Extract the [x, y] coordinate from the center of the cell holding the provided text.  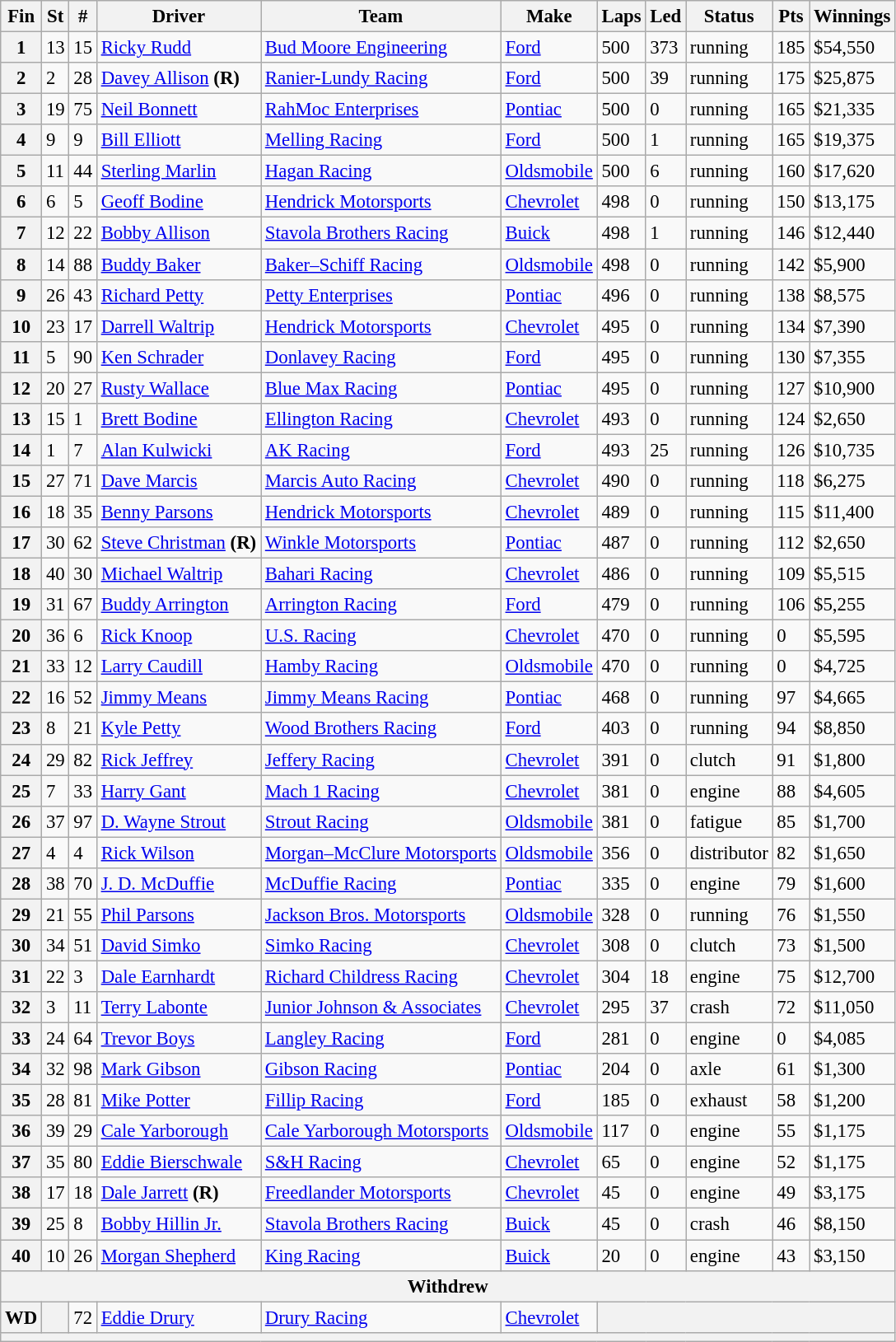
$8,850 [852, 729]
Cale Yarborough [178, 1131]
115 [791, 512]
Donlavey Racing [380, 357]
Davey Allison (R) [178, 78]
94 [791, 729]
$4,725 [852, 666]
Bahari Racing [380, 574]
308 [621, 946]
Rick Wilson [178, 853]
U.S. Racing [380, 636]
$5,515 [852, 574]
RahMoc Enterprises [380, 110]
S&H Racing [380, 1162]
Jimmy Means [178, 698]
Wood Brothers Racing [380, 729]
$19,375 [852, 140]
Bobby Allison [178, 233]
Winkle Motorsports [380, 543]
$1,200 [852, 1101]
496 [621, 295]
58 [791, 1101]
# [82, 16]
Blue Max Racing [380, 388]
$1,550 [852, 914]
King Racing [380, 1255]
$5,595 [852, 636]
Geoff Bodine [178, 202]
$1,500 [852, 946]
$11,400 [852, 512]
Alan Kulwicki [178, 450]
fatigue [729, 821]
106 [791, 605]
85 [791, 821]
468 [621, 698]
124 [791, 419]
150 [791, 202]
109 [791, 574]
65 [621, 1162]
91 [791, 760]
Rick Jeffrey [178, 760]
Baker–Schiff Racing [380, 264]
Eddie Bierschwale [178, 1162]
Larry Caudill [178, 666]
Rick Knoop [178, 636]
Hamby Racing [380, 666]
$8,575 [852, 295]
Langley Racing [380, 1039]
$4,665 [852, 698]
Petty Enterprises [380, 295]
90 [82, 357]
$10,900 [852, 388]
Jackson Bros. Motorsports [380, 914]
356 [621, 853]
49 [791, 1194]
138 [791, 295]
$1,800 [852, 760]
304 [621, 976]
$12,440 [852, 233]
Mike Potter [178, 1101]
Mark Gibson [178, 1069]
Richard Childress Racing [380, 976]
$10,735 [852, 450]
Morgan–McClure Motorsports [380, 853]
142 [791, 264]
Bill Elliott [178, 140]
$6,275 [852, 481]
WD [21, 1317]
Laps [621, 16]
Ricky Rudd [178, 48]
134 [791, 326]
70 [82, 884]
$4,605 [852, 791]
$17,620 [852, 171]
Morgan Shepherd [178, 1255]
D. Wayne Strout [178, 821]
$54,550 [852, 48]
Neil Bonnett [178, 110]
$11,050 [852, 1008]
Freedlander Motorsports [380, 1194]
distributor [729, 853]
Pts [791, 16]
Mach 1 Racing [380, 791]
489 [621, 512]
AK Racing [380, 450]
Phil Parsons [178, 914]
146 [791, 233]
Michael Waltrip [178, 574]
117 [621, 1131]
Kyle Petty [178, 729]
$5,255 [852, 605]
Rusty Wallace [178, 388]
$1,600 [852, 884]
Buddy Baker [178, 264]
130 [791, 357]
281 [621, 1039]
$1,700 [852, 821]
$5,900 [852, 264]
Marcis Auto Racing [380, 481]
Arrington Racing [380, 605]
Jimmy Means Racing [380, 698]
Status [729, 16]
175 [791, 78]
98 [82, 1069]
391 [621, 760]
Steve Christman (R) [178, 543]
335 [621, 884]
Ellington Racing [380, 419]
46 [791, 1224]
486 [621, 574]
71 [82, 481]
479 [621, 605]
Terry Labonte [178, 1008]
160 [791, 171]
Jeffery Racing [380, 760]
Make [548, 16]
Harry Gant [178, 791]
$8,150 [852, 1224]
67 [82, 605]
73 [791, 946]
80 [82, 1162]
Melling Racing [380, 140]
403 [621, 729]
81 [82, 1101]
Dale Jarrett (R) [178, 1194]
295 [621, 1008]
Gibson Racing [380, 1069]
Withdrew [448, 1286]
Eddie Drury [178, 1317]
Junior Johnson & Associates [380, 1008]
Team [380, 16]
204 [621, 1069]
44 [82, 171]
112 [791, 543]
$1,650 [852, 853]
127 [791, 388]
Darrell Waltrip [178, 326]
axle [729, 1069]
Buddy Arrington [178, 605]
Benny Parsons [178, 512]
328 [621, 914]
373 [665, 48]
118 [791, 481]
Fillip Racing [380, 1101]
$3,175 [852, 1194]
Dave Marcis [178, 481]
exhaust [729, 1101]
79 [791, 884]
126 [791, 450]
Led [665, 16]
51 [82, 946]
$21,335 [852, 110]
$3,150 [852, 1255]
Simko Racing [380, 946]
Bud Moore Engineering [380, 48]
490 [621, 481]
Bobby Hillin Jr. [178, 1224]
Brett Bodine [178, 419]
J. D. McDuffie [178, 884]
Strout Racing [380, 821]
487 [621, 543]
$13,175 [852, 202]
$1,300 [852, 1069]
Fin [21, 16]
Ranier-Lundy Racing [380, 78]
64 [82, 1039]
Sterling Marlin [178, 171]
Cale Yarborough Motorsports [380, 1131]
David Simko [178, 946]
Richard Petty [178, 295]
$7,355 [852, 357]
62 [82, 543]
61 [791, 1069]
Driver [178, 16]
$4,085 [852, 1039]
Ken Schrader [178, 357]
St [56, 16]
76 [791, 914]
$25,875 [852, 78]
Winnings [852, 16]
McDuffie Racing [380, 884]
$7,390 [852, 326]
Dale Earnhardt [178, 976]
$12,700 [852, 976]
Drury Racing [380, 1317]
Trevor Boys [178, 1039]
Hagan Racing [380, 171]
